Provide the (X, Y) coordinate of the cell's center where the given text is located.  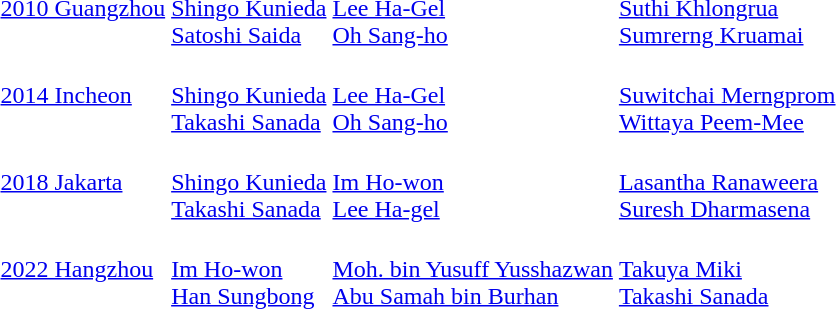
Lee Ha-Gel Oh Sang-ho (472, 95)
Im Ho-won Lee Ha-gel (472, 182)
